Return [x, y] of the center of cell containing provided text 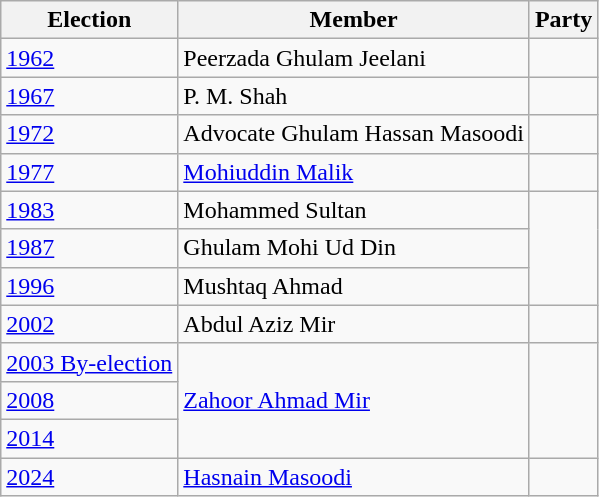
Ghulam Mohi Ud Din [354, 248]
1967 [90, 96]
2024 [90, 477]
Hasnain Masoodi [354, 477]
1987 [90, 248]
1972 [90, 134]
Mohammed Sultan [354, 210]
2003 By-election [90, 362]
P. M. Shah [354, 96]
2008 [90, 400]
Advocate Ghulam Hassan Masoodi [354, 134]
Party [563, 20]
1962 [90, 58]
1983 [90, 210]
2002 [90, 324]
Peerzada Ghulam Jeelani [354, 58]
Mushtaq Ahmad [354, 286]
Abdul Aziz Mir [354, 324]
1996 [90, 286]
Election [90, 20]
Member [354, 20]
1977 [90, 172]
Zahoor Ahmad Mir [354, 400]
2014 [90, 438]
Mohiuddin Malik [354, 172]
